Return (x, y) of the center of cell containing provided text 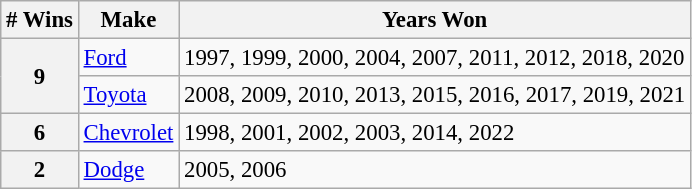
1997, 1999, 2000, 2004, 2007, 2011, 2012, 2018, 2020 (435, 58)
9 (40, 76)
Dodge (128, 170)
2008, 2009, 2010, 2013, 2015, 2016, 2017, 2019, 2021 (435, 95)
Make (128, 20)
6 (40, 133)
Toyota (128, 95)
1998, 2001, 2002, 2003, 2014, 2022 (435, 133)
# Wins (40, 20)
Ford (128, 58)
2 (40, 170)
Years Won (435, 20)
2005, 2006 (435, 170)
Chevrolet (128, 133)
